From the cell containing the given text, extract its center point as [x, y] coordinate. 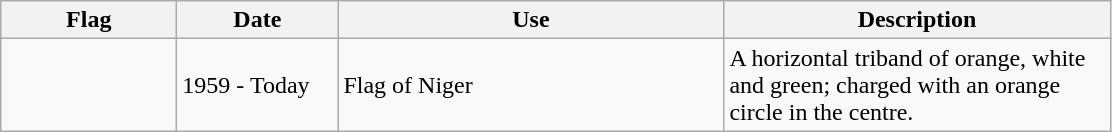
Use [531, 20]
Flag of Niger [531, 85]
A horizontal triband of orange, white and green; charged with an orange circle in the centre. [917, 85]
1959 - Today [258, 85]
Flag [89, 20]
Date [258, 20]
Description [917, 20]
